Extract the (X, Y) coordinate from the center of the cell holding the provided text.  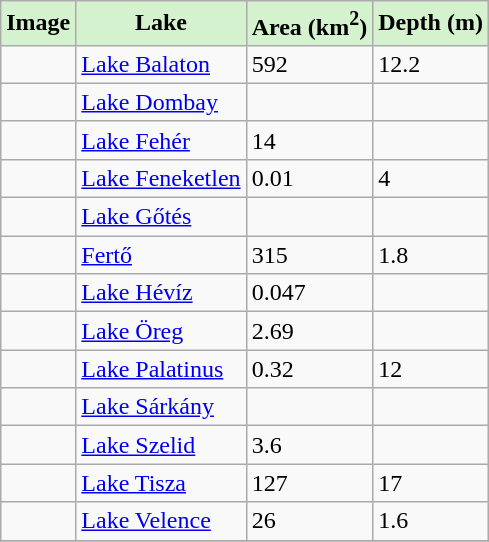
1.8 (431, 255)
Lake Sárkány (161, 407)
17 (431, 483)
Lake Öreg (161, 331)
4 (431, 178)
315 (310, 255)
12 (431, 369)
592 (310, 64)
Lake Gőtés (161, 217)
14 (310, 140)
2.69 (310, 331)
3.6 (310, 445)
127 (310, 483)
Fertő (161, 255)
Image (38, 24)
Lake Feneketlen (161, 178)
Lake Hévíz (161, 293)
1.6 (431, 521)
Area (km2) (310, 24)
Lake (161, 24)
Lake Dombay (161, 102)
0.32 (310, 369)
Lake Szelid (161, 445)
Lake Balaton (161, 64)
Lake Velence (161, 521)
Lake Tisza (161, 483)
Depth (m) (431, 24)
0.01 (310, 178)
Lake Fehér (161, 140)
0.047 (310, 293)
12.2 (431, 64)
26 (310, 521)
Lake Palatinus (161, 369)
